Output the (x, y) coordinate of the center of the cell containing the given text.  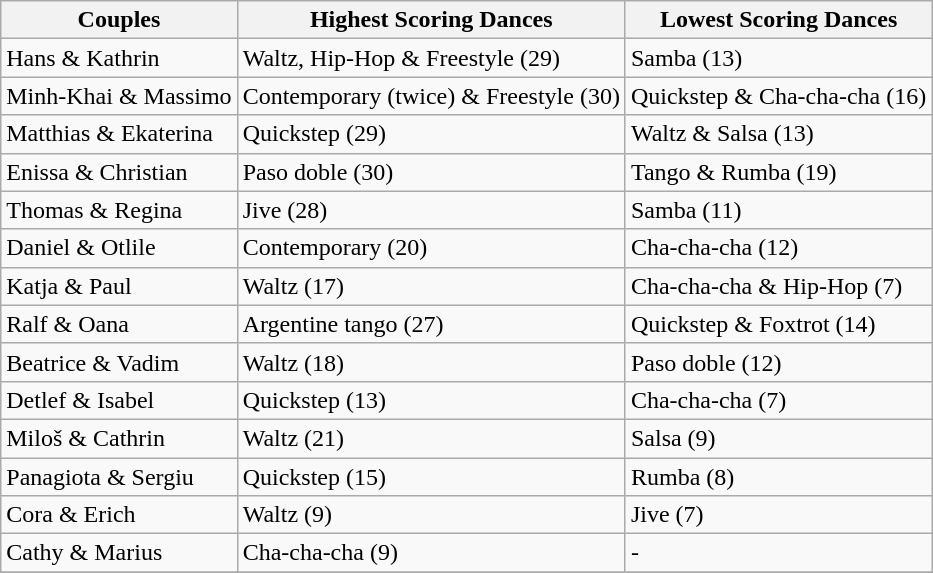
Highest Scoring Dances (431, 20)
Detlef & Isabel (119, 400)
Jive (7) (778, 515)
Quickstep (15) (431, 477)
Thomas & Regina (119, 210)
Miloš & Cathrin (119, 438)
Beatrice & Vadim (119, 362)
Salsa (9) (778, 438)
Waltz (21) (431, 438)
Tango & Rumba (19) (778, 172)
Cha-cha-cha (7) (778, 400)
Rumba (8) (778, 477)
Waltz, Hip-Hop & Freestyle (29) (431, 58)
Waltz (17) (431, 286)
Jive (28) (431, 210)
Waltz (9) (431, 515)
Paso doble (12) (778, 362)
Quickstep (13) (431, 400)
Minh-Khai & Massimo (119, 96)
Panagiota & Sergiu (119, 477)
Cha-cha-cha & Hip-Hop (7) (778, 286)
Paso doble (30) (431, 172)
Daniel & Otlile (119, 248)
Argentine tango (27) (431, 324)
Katja & Paul (119, 286)
- (778, 553)
Matthias & Ekaterina (119, 134)
Contemporary (20) (431, 248)
Cora & Erich (119, 515)
Quickstep & Cha-cha-cha (16) (778, 96)
Quickstep (29) (431, 134)
Contemporary (twice) & Freestyle (30) (431, 96)
Ralf & Oana (119, 324)
Quickstep & Foxtrot (14) (778, 324)
Samba (11) (778, 210)
Hans & Kathrin (119, 58)
Enissa & Christian (119, 172)
Waltz (18) (431, 362)
Couples (119, 20)
Cathy & Marius (119, 553)
Cha-cha-cha (12) (778, 248)
Lowest Scoring Dances (778, 20)
Cha-cha-cha (9) (431, 553)
Samba (13) (778, 58)
Waltz & Salsa (13) (778, 134)
